For the text-containing cell, return its midpoint in (x, y) coordinate format. 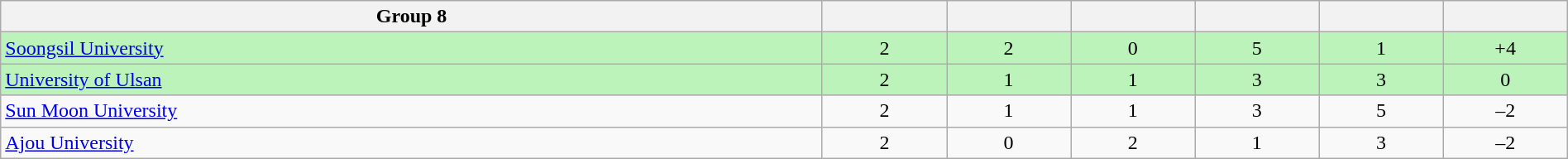
Ajou University (412, 142)
Sun Moon University (412, 111)
University of Ulsan (412, 79)
Group 8 (412, 17)
Soongsil University (412, 48)
+4 (1505, 48)
